Search for the cell housing the specified text and yield its [X, Y] center coordinate. 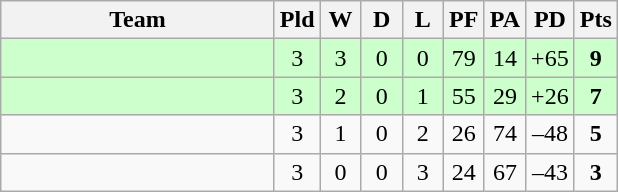
29 [504, 96]
PF [464, 20]
+26 [550, 96]
Team [138, 20]
79 [464, 58]
55 [464, 96]
Pld [297, 20]
–43 [550, 172]
14 [504, 58]
L [422, 20]
–48 [550, 134]
26 [464, 134]
PD [550, 20]
74 [504, 134]
24 [464, 172]
9 [596, 58]
+65 [550, 58]
Pts [596, 20]
5 [596, 134]
7 [596, 96]
W [340, 20]
67 [504, 172]
D [382, 20]
PA [504, 20]
